Search for the cell housing the specified text and yield its (x, y) center coordinate. 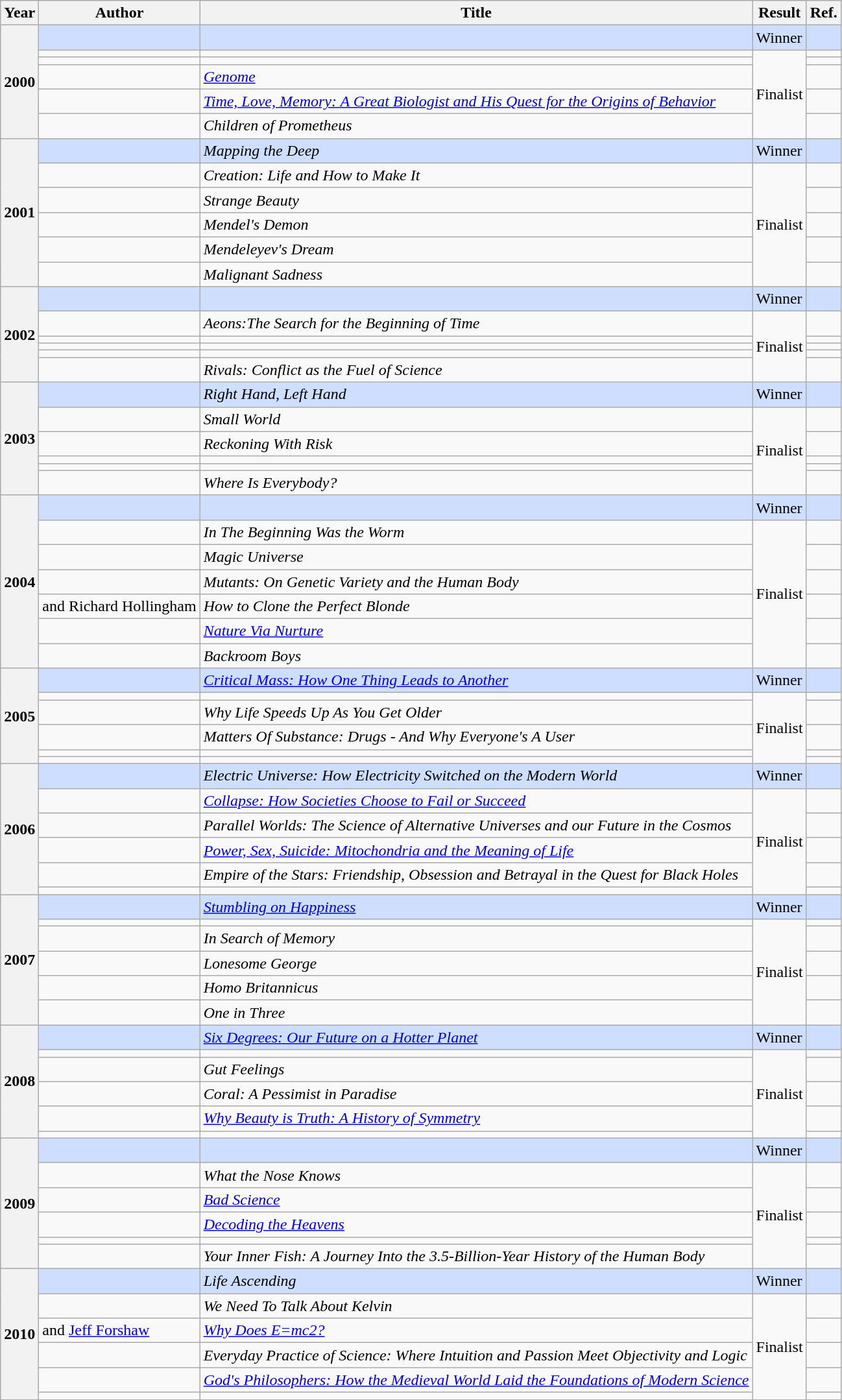
Life Ascending (476, 1281)
2004 (19, 581)
Why Does E=mc2? (476, 1331)
Result (780, 13)
Matters Of Substance: Drugs - And Why Everyone's A User (476, 737)
Decoding the Heavens (476, 1224)
Your Inner Fish: A Journey Into the 3.5-Billion-Year History of the Human Body (476, 1257)
Rivals: Conflict as the Fuel of Science (476, 370)
Stumbling on Happiness (476, 906)
2006 (19, 829)
Title (476, 13)
2008 (19, 1081)
What the Nose Knows (476, 1175)
One in Three (476, 1013)
God's Philosophers: How the Medieval World Laid the Foundations of Modern Science (476, 1380)
Lonesome George (476, 963)
Mendeleyev's Dream (476, 249)
2000 (19, 82)
Author (119, 13)
Six Degrees: Our Future on a Hotter Planet (476, 1037)
2003 (19, 439)
2005 (19, 716)
Why Beauty is Truth: A History of Symmetry (476, 1118)
Magic Universe (476, 557)
Strange Beauty (476, 200)
Mutants: On Genetic Variety and the Human Body (476, 582)
Nature Via Nurture (476, 631)
In The Beginning Was the Worm (476, 532)
Backroom Boys (476, 656)
Creation: Life and How to Make It (476, 175)
Everyday Practice of Science: Where Intuition and Passion Meet Objectivity and Logic (476, 1355)
Right Hand, Left Hand (476, 394)
Gut Feelings (476, 1069)
How to Clone the Perfect Blonde (476, 607)
and Richard Hollingham (119, 607)
In Search of Memory (476, 939)
Bad Science (476, 1200)
2009 (19, 1203)
Time, Love, Memory: A Great Biologist and His Quest for the Origins of Behavior (476, 101)
Malignant Sadness (476, 274)
Collapse: How Societies Choose to Fail or Succeed (476, 801)
Reckoning With Risk (476, 444)
Small World (476, 419)
Ref. (824, 13)
2007 (19, 959)
Mapping the Deep (476, 151)
Power, Sex, Suicide: Mitochondria and the Meaning of Life (476, 850)
Electric Universe: How Electricity Switched on the Modern World (476, 776)
Genome (476, 77)
Homo Britannicus (476, 988)
Mendel's Demon (476, 224)
Coral: A Pessimist in Paradise (476, 1094)
We Need To Talk About Kelvin (476, 1306)
Empire of the Stars: Friendship, Obsession and Betrayal in the Quest for Black Holes (476, 875)
Parallel Worlds: The Science of Alternative Universes and our Future in the Cosmos (476, 825)
and Jeff Forshaw (119, 1331)
Critical Mass: How One Thing Leads to Another (476, 681)
Year (19, 13)
Where Is Everybody? (476, 483)
Aeons:The Search for the Beginning of Time (476, 324)
Children of Prometheus (476, 126)
2001 (19, 212)
2002 (19, 335)
Why Life Speeds Up As You Get Older (476, 712)
2010 (19, 1334)
